Output the [x, y] coordinate of the center of the cell containing the given text.  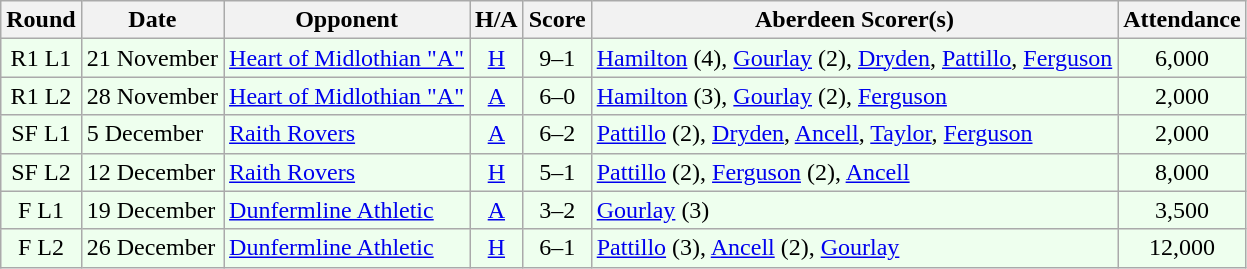
6,000 [1182, 58]
21 November [152, 58]
Hamilton (3), Gourlay (2), Ferguson [854, 96]
Pattillo (2), Dryden, Ancell, Taylor, Ferguson [854, 134]
Hamilton (4), Gourlay (2), Dryden, Pattillo, Ferguson [854, 58]
3–2 [557, 210]
6–0 [557, 96]
F L1 [41, 210]
SF L1 [41, 134]
8,000 [1182, 172]
Opponent [347, 20]
H/A [497, 20]
5–1 [557, 172]
R1 L1 [41, 58]
SF L2 [41, 172]
Round [41, 20]
Date [152, 20]
19 December [152, 210]
Pattillo (2), Ferguson (2), Ancell [854, 172]
R1 L2 [41, 96]
Pattillo (3), Ancell (2), Gourlay [854, 248]
6–2 [557, 134]
5 December [152, 134]
28 November [152, 96]
12 December [152, 172]
6–1 [557, 248]
Gourlay (3) [854, 210]
9–1 [557, 58]
3,500 [1182, 210]
Aberdeen Scorer(s) [854, 20]
Score [557, 20]
Attendance [1182, 20]
F L2 [41, 248]
26 December [152, 248]
12,000 [1182, 248]
